Provide the [x, y] coordinate of the cell's center where the given text is located.  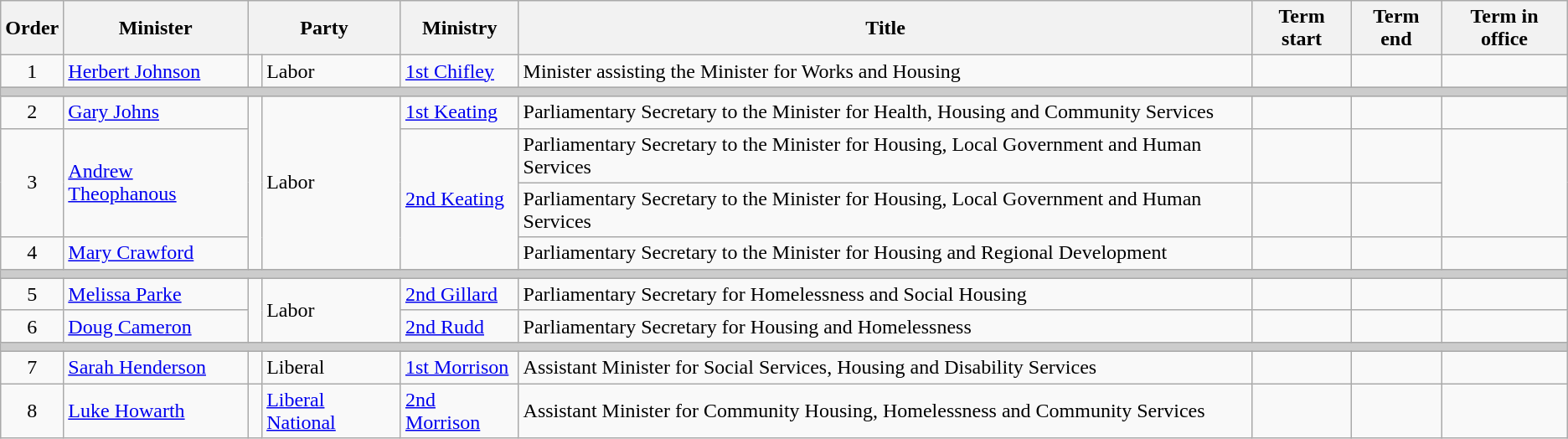
2nd Gillard [459, 294]
Parliamentary Secretary to the Minister for Health, Housing and Community Services [885, 112]
5 [32, 294]
Parliamentary Secretary to the Minister for Housing and Regional Development [885, 253]
1st Keating [459, 112]
Minister assisting the Minister for Works and Housing [885, 71]
6 [32, 326]
Title [885, 28]
2 [32, 112]
Doug Cameron [156, 326]
Andrew Theophanous [156, 183]
2nd Keating [459, 199]
Party [325, 28]
Mary Crawford [156, 253]
Melissa Parke [156, 294]
Luke Howarth [156, 411]
8 [32, 411]
Order [32, 28]
Assistant Minister for Community Housing, Homelessness and Community Services [885, 411]
1st Chifley [459, 71]
Parliamentary Secretary for Homelessness and Social Housing [885, 294]
Term start [1302, 28]
Liberal [332, 367]
Herbert Johnson [156, 71]
Sarah Henderson [156, 367]
Term in office [1504, 28]
Parliamentary Secretary for Housing and Homelessness [885, 326]
Term end [1396, 28]
Assistant Minister for Social Services, Housing and Disability Services [885, 367]
Minister [156, 28]
7 [32, 367]
3 [32, 183]
1 [32, 71]
Gary Johns [156, 112]
1st Morrison [459, 367]
2nd Rudd [459, 326]
2nd Morrison [459, 411]
Ministry [459, 28]
Liberal National [332, 411]
4 [32, 253]
